Output the (x, y) coordinate of the center of the cell containing the given text.  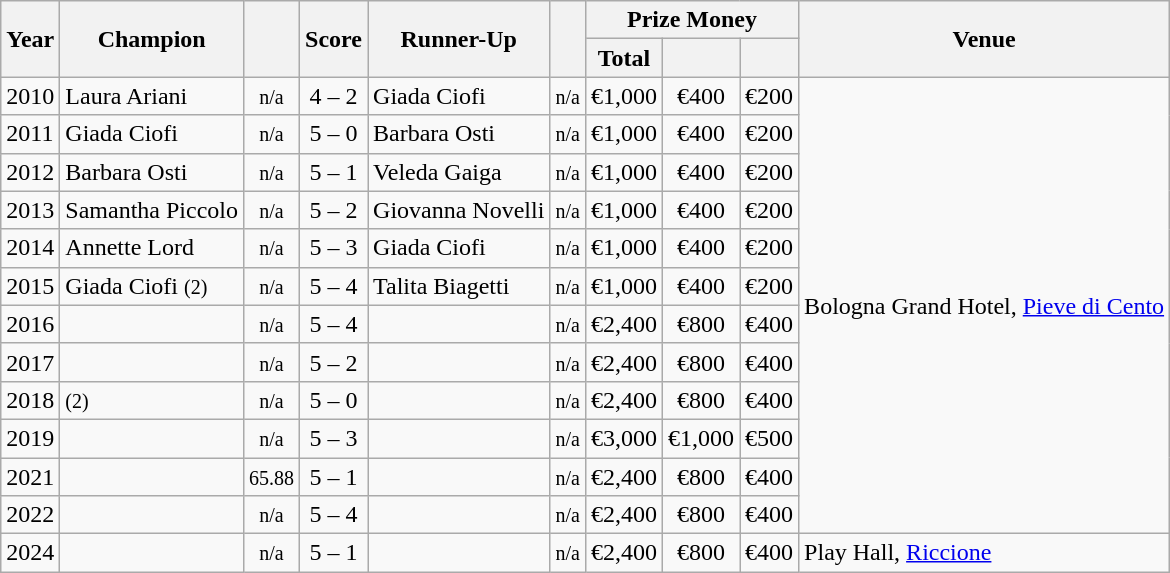
2011 (30, 134)
2021 (30, 477)
2018 (30, 400)
Talita Biagetti (459, 286)
Total (624, 58)
Score (334, 39)
2014 (30, 248)
2022 (30, 515)
4 – 2 (334, 96)
Champion (152, 39)
€500 (770, 438)
Samantha Piccolo (152, 210)
2010 (30, 96)
Giada Ciofi (2) (152, 286)
Veleda Gaiga (459, 172)
Venue (984, 39)
65.88 (272, 477)
Giovanna Novelli (459, 210)
Bologna Grand Hotel, Pieve di Cento (984, 306)
Laura Ariani (152, 96)
€3,000 (624, 438)
2013 (30, 210)
2015 (30, 286)
Annette Lord (152, 248)
(2) (152, 400)
Year (30, 39)
Runner-Up (459, 39)
Play Hall, Riccione (984, 553)
2024 (30, 553)
2016 (30, 324)
Prize Money (692, 20)
2017 (30, 362)
2012 (30, 172)
2019 (30, 438)
